From the cell containing the given text, extract its center point as [X, Y] coordinate. 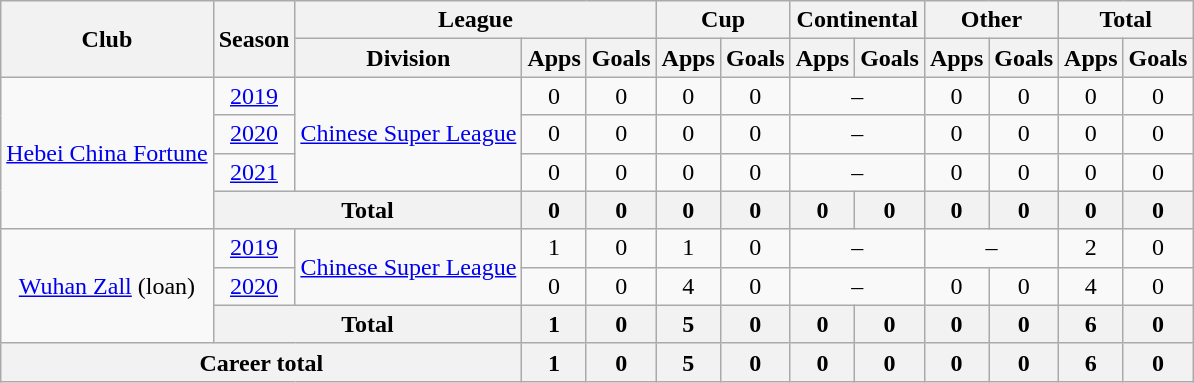
Cup [723, 20]
2021 [254, 172]
Club [107, 39]
2 [1091, 248]
Hebei China Fortune [107, 153]
Wuhan Zall (loan) [107, 286]
Season [254, 39]
League [476, 20]
Career total [262, 362]
Continental [857, 20]
Division [408, 58]
Other [991, 20]
